Pinpoint the cell where the given text exists, returning its (x, y) midpoint coordinate. 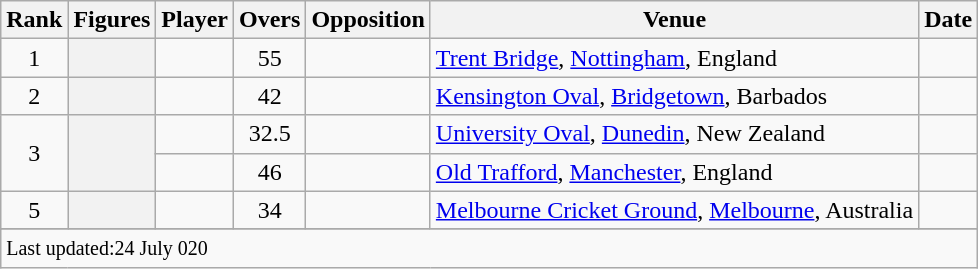
Old Trafford, Manchester, England (674, 172)
Player (195, 20)
Opposition (368, 20)
Melbourne Cricket Ground, Melbourne, Australia (674, 210)
Trent Bridge, Nottingham, England (674, 58)
Date (948, 20)
5 (34, 210)
55 (270, 58)
32.5 (270, 134)
2 (34, 96)
46 (270, 172)
Overs (270, 20)
University Oval, Dunedin, New Zealand (674, 134)
3 (34, 153)
1 (34, 58)
34 (270, 210)
Kensington Oval, Bridgetown, Barbados (674, 96)
Figures (112, 20)
42 (270, 96)
Last updated:24 July 020 (490, 248)
Venue (674, 20)
Rank (34, 20)
